Extract the (x, y) coordinate from the center of the cell holding the provided text.  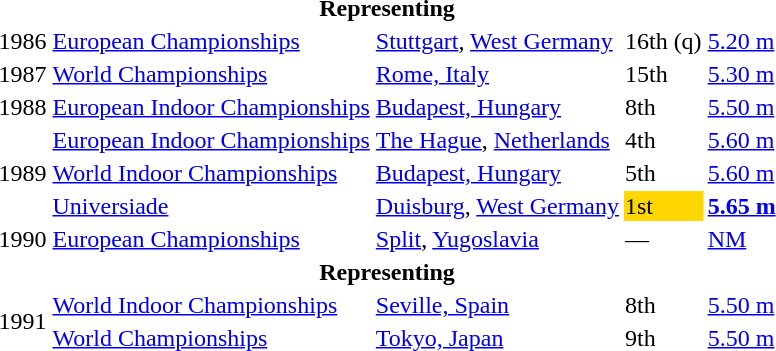
World Championships (211, 74)
1st (663, 206)
— (663, 239)
Rome, Italy (497, 74)
Duisburg, West Germany (497, 206)
Stuttgart, West Germany (497, 41)
16th (q) (663, 41)
5th (663, 173)
Universiade (211, 206)
The Hague, Netherlands (497, 140)
4th (663, 140)
Split, Yugoslavia (497, 239)
Seville, Spain (497, 305)
15th (663, 74)
